Extract the [x, y] coordinate from the center of the cell holding the provided text.  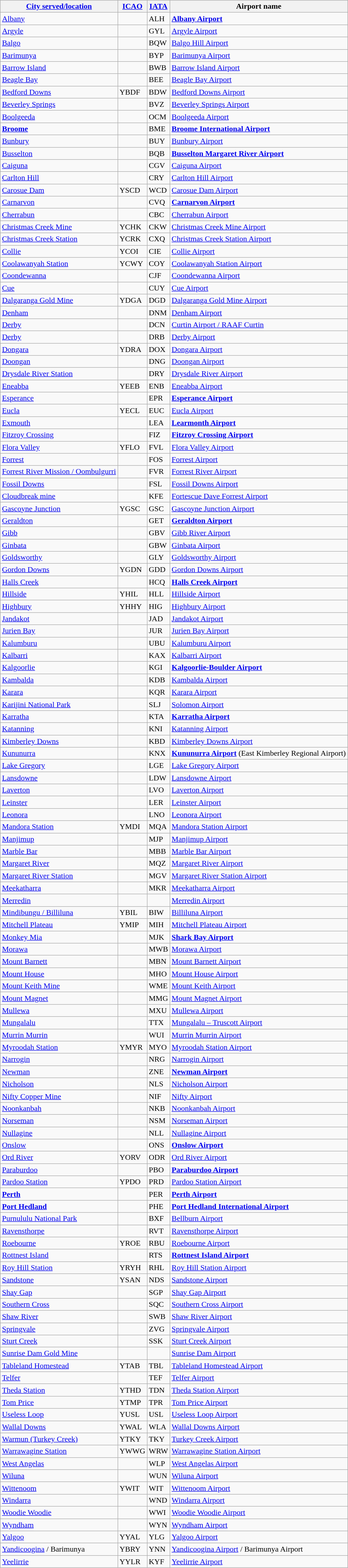
Coondewanna [59, 276]
BYP [159, 55]
Eneabba Airport [259, 386]
Carnarvon [59, 202]
MMG [159, 998]
West Angelas Airport [259, 1463]
City served/location [59, 6]
Shaw River Airport [259, 1316]
Fossil Downs [59, 484]
Mungalalu – Truscott Airport [259, 1023]
Beagle Bay Airport [259, 80]
Lake Gregory [59, 766]
Esperance Airport [259, 398]
BUY [159, 141]
PBO [159, 1170]
Carosue Dam [59, 190]
MXU [159, 1010]
ALH [159, 19]
Katanning [59, 729]
CJF [159, 276]
BVZ [159, 104]
RBU [159, 1243]
FVL [159, 447]
Mungalalu [59, 1023]
Morawa [59, 949]
Newman Airport [259, 1072]
Woodie Woodie [59, 1512]
Eucla Airport [259, 410]
Yeelirrie [59, 1562]
Kambalda [59, 680]
Kalbarri [59, 655]
Nullagine [59, 1133]
Rottnest Island Airport [259, 1255]
Fitzroy Crossing Airport [259, 435]
LDW [159, 778]
Warrawagine Station [59, 1451]
Onslow [59, 1145]
Fortescue Dave Forrest Airport [259, 496]
Paraburdoo Airport [259, 1170]
KBD [159, 741]
Dongara Airport [259, 349]
Wittenoom Airport [259, 1488]
FIZ [159, 435]
YTKY [132, 1439]
Gascoyne Junction [59, 508]
Busselton Margaret River Airport [259, 153]
Narrogin Airport [259, 1059]
Goldsworthy [59, 558]
Ord River Airport [259, 1158]
Mitchell Plateau [59, 925]
Pardoo Station [59, 1182]
Denham [59, 312]
Christmas Creek Station [59, 239]
Nifty Copper Mine [59, 1096]
KNI [159, 729]
Nullagine Airport [259, 1133]
Useless Loop [59, 1415]
Coolawanyah Station [59, 263]
Lansdowne [59, 778]
Kambalda Airport [259, 680]
Manjimup Airport [259, 839]
Paraburdoo [59, 1170]
Jandakot [59, 619]
BQW [159, 43]
Esperance [59, 398]
CIE [159, 251]
Jurien Bay Airport [259, 631]
Forrest Airport [259, 459]
Wyndham [59, 1525]
GYL [159, 31]
Caiguna [59, 166]
Eucla [59, 410]
Shay Gap [59, 1292]
Ravensthorpe [59, 1231]
Warmun (Turkey Creek) [59, 1439]
Bellburn Airport [259, 1219]
YWIT [132, 1488]
Ginbata [59, 545]
PRD [159, 1182]
Karratha [59, 716]
YYLR [132, 1562]
Myroodah Station [59, 1047]
YGDN [132, 570]
Sunrise Dam Gold Mine [59, 1353]
Boolgeeda [59, 116]
Carlton Hill Airport [259, 178]
Katanning Airport [259, 729]
GSC [159, 508]
Meekatharra [59, 888]
LGE [159, 766]
Perth [59, 1194]
YROE [132, 1243]
Gordon Downs [59, 570]
Noonkanbah [59, 1108]
Broome [59, 129]
Cherrabun Airport [259, 215]
CXQ [159, 239]
Flora Valley [59, 447]
Coondewanna Airport [259, 276]
YPDO [132, 1182]
Dongara [59, 349]
Denham Airport [259, 312]
SQC [159, 1304]
DRY [159, 374]
Dalgaranga Gold Mine [59, 300]
JUR [159, 631]
ODR [159, 1158]
CGV [159, 166]
Sunrise Dam Airport [259, 1353]
Leonora Airport [259, 815]
Marble Bar Airport [259, 851]
ZVG [159, 1329]
Kalumburu Airport [259, 643]
KNX [159, 753]
JAD [159, 619]
Geraldton [59, 521]
WUN [159, 1476]
MQA [159, 827]
Balgo [59, 43]
Yandicoogina / Barimunya [59, 1549]
PER [159, 1194]
Argyle Airport [259, 31]
Highbury Airport [259, 606]
YCWY [132, 263]
Leonora [59, 815]
Roy Hill Station Airport [259, 1268]
YORV [132, 1158]
Mount Barnett [59, 962]
Narrogin [59, 1059]
GBW [159, 545]
Carlton Hill [59, 178]
YECL [132, 410]
YBRY [132, 1549]
Billiluna Airport [259, 912]
CRY [159, 178]
YUSL [132, 1415]
Shaw River [59, 1316]
DNG [159, 362]
Geraldton Airport [259, 521]
KYF [159, 1562]
Forrest [59, 459]
Hillside Airport [259, 594]
Myroodah Station Airport [259, 1047]
GDD [159, 570]
Mount Keith Mine [59, 986]
BIW [159, 912]
Newman [59, 1072]
CKW [159, 227]
Ginbata Airport [259, 545]
Halls Creek Airport [259, 582]
West Angelas [59, 1463]
NKB [159, 1108]
USL [159, 1415]
Karratha Airport [259, 716]
SSK [159, 1341]
KTA [159, 716]
Springvale [59, 1329]
TKY [159, 1439]
Mount Barnett Airport [259, 962]
Bunbury Airport [259, 141]
Wittenoom [59, 1488]
YCOI [132, 251]
YWAL [132, 1427]
Cue [59, 288]
MJP [159, 839]
NLL [159, 1133]
Theda Station Airport [259, 1390]
Yeelirrie Airport [259, 1562]
Kalgoorlie-Boulder Airport [259, 668]
Curtin Airport / RAAF Curtin [259, 325]
NDS [159, 1280]
Bedford Downs [59, 92]
YDGA [132, 300]
Kimberley Downs Airport [259, 741]
Hillside [59, 594]
Kununurra Airport (East Kimberley Regional Airport) [259, 753]
Collie [59, 251]
GLY [159, 558]
Shark Bay Airport [259, 937]
Mullewa Airport [259, 1010]
Flora Valley Airport [259, 447]
MGV [159, 876]
ONS [159, 1145]
Merredin Airport [259, 900]
YHHY [132, 606]
Beverley Springs Airport [259, 104]
ICAO [132, 6]
Southern Cross Airport [259, 1304]
Telfer [59, 1378]
KQR [159, 692]
Margaret River [59, 863]
Warrawagine Station Airport [259, 1451]
NRG [159, 1059]
Balgo Hill Airport [259, 43]
TBL [159, 1366]
Roy Hill Station [59, 1268]
CVQ [159, 202]
WYN [159, 1525]
NLS [159, 1084]
MBB [159, 851]
Tom Price [59, 1402]
BQB [159, 153]
MYO [159, 1047]
WWI [159, 1512]
Mount Magnet [59, 998]
Turkey Creek Airport [259, 1439]
HCQ [159, 582]
WIT [159, 1488]
Yalgoo [59, 1537]
Beagle Bay [59, 80]
Mandora Station Airport [259, 827]
YRYH [132, 1268]
Karijini National Park [59, 704]
Karara Airport [259, 692]
Albany [59, 19]
Derby Airport [259, 337]
YMDI [132, 827]
Theda Station [59, 1390]
Wiluna [59, 1476]
Boolgeeda Airport [259, 116]
DOX [159, 349]
YHIL [132, 594]
Sturt Creek [59, 1341]
Bedford Downs Airport [259, 92]
Airport name [259, 6]
Albany Airport [259, 19]
Tom Price Airport [259, 1402]
Mount House Airport [259, 974]
EPR [159, 398]
Barimunya Airport [259, 55]
IATA [159, 6]
Margaret River Station [59, 876]
YLG [159, 1537]
Norseman Airport [259, 1121]
Murrin Murrin [59, 1035]
Caiguna Airport [259, 166]
LER [159, 802]
Laverton Airport [259, 790]
Roebourne Airport [259, 1243]
MKR [159, 888]
Meekatharra Airport [259, 888]
YTMP [132, 1402]
Halls Creek [59, 582]
YTAB [132, 1366]
YFLO [132, 447]
Barrow Island [59, 68]
YGSC [132, 508]
YBIL [132, 912]
MHO [159, 974]
YTHD [132, 1390]
Exmouth [59, 423]
BEE [159, 80]
Wiluna Airport [259, 1476]
Mandora Station [59, 827]
Busselton [59, 153]
Windarra [59, 1500]
WLP [159, 1463]
Coolawanyah Station Airport [259, 263]
GBV [159, 533]
Christmas Creek Station Airport [259, 239]
WND [159, 1500]
Cherrabun [59, 215]
RVT [159, 1231]
SWB [159, 1316]
NIF [159, 1096]
ZNE [159, 1072]
LNO [159, 815]
MIH [159, 925]
Tableland Homestead [59, 1366]
BXF [159, 1219]
TEF [159, 1378]
Cloudbreak mine [59, 496]
Nifty Airport [259, 1096]
Tableland Homestead Airport [259, 1366]
Onslow Airport [259, 1145]
KFE [159, 496]
Morawa Airport [259, 949]
Gascoyne Junction Airport [259, 508]
PHE [159, 1206]
Gibb [59, 533]
WUI [159, 1035]
Mitchell Plateau Airport [259, 925]
Kalumburu [59, 643]
DGD [159, 300]
Manjimup [59, 839]
DNM [159, 312]
Sandstone [59, 1280]
KDB [159, 680]
Ravensthorpe Airport [259, 1231]
TPR [159, 1402]
WCD [159, 190]
Norseman [59, 1121]
MQZ [159, 863]
Merredin [59, 900]
SGP [159, 1292]
Carnarvon Airport [259, 202]
COY [159, 263]
RTS [159, 1255]
Fossil Downs Airport [259, 484]
Shay Gap Airport [259, 1292]
Noonkanbah Airport [259, 1108]
YMYR [132, 1047]
Pardoo Station Airport [259, 1182]
Carosue Dam Airport [259, 190]
TDN [159, 1390]
Mount Keith Airport [259, 986]
MJK [159, 937]
WLA [159, 1427]
YCHK [132, 227]
Wyndham Airport [259, 1525]
Wallal Downs Airport [259, 1427]
Doongan [59, 362]
BWB [159, 68]
Lansdowne Airport [259, 778]
Southern Cross [59, 1304]
Drysdale River Airport [259, 374]
YWWG [132, 1451]
Eneabba [59, 386]
KAX [159, 655]
WME [159, 986]
Kalbarri Airport [259, 655]
TTX [159, 1023]
Jurien Bay [59, 631]
UBU [159, 643]
Mullewa [59, 1010]
Leinster Airport [259, 802]
Mindibungu / Billiluna [59, 912]
Jandakot Airport [259, 619]
Port Hedland International Airport [259, 1206]
CUY [159, 288]
Doongan Airport [259, 362]
KGI [159, 668]
OCM [159, 116]
Margaret River Airport [259, 863]
Wallal Downs [59, 1427]
Kununurra [59, 753]
Margaret River Station Airport [259, 876]
Sturt Creek Airport [259, 1341]
Solomon Airport [259, 704]
YYAL [132, 1537]
Goldsworthy Airport [259, 558]
Telfer Airport [259, 1378]
NSM [159, 1121]
Marble Bar [59, 851]
DRB [159, 337]
Lake Gregory Airport [259, 766]
Port Hedland [59, 1206]
YEEB [132, 386]
MBN [159, 962]
Roebourne [59, 1243]
BME [159, 129]
CBC [159, 215]
Gibb River Airport [259, 533]
Forrest River Mission / Oombulgurri [59, 472]
YBDF [132, 92]
Yalgoo Airport [259, 1537]
Mount Magnet Airport [259, 998]
YNN [159, 1549]
Nicholson [59, 1084]
FSL [159, 484]
BDW [159, 92]
SLJ [159, 704]
Cue Airport [259, 288]
Dalgaranga Gold Mine Airport [259, 300]
LVO [159, 790]
Argyle [59, 31]
Highbury [59, 606]
WRW [159, 1451]
Windarra Airport [259, 1500]
Christmas Creek Mine Airport [259, 227]
Broome International Airport [259, 129]
Barrow Island Airport [259, 68]
HIG [159, 606]
RHL [159, 1268]
Monkey Mia [59, 937]
YDRA [132, 349]
Forrest River Airport [259, 472]
EUC [159, 410]
Murrin Murrin Airport [259, 1035]
Kalgoorlie [59, 668]
Useless Loop Airport [259, 1415]
YSCD [132, 190]
HLL [159, 594]
FVR [159, 472]
Laverton [59, 790]
Beverley Springs [59, 104]
Gordon Downs Airport [259, 570]
LEA [159, 423]
Rottnest Island [59, 1255]
DCN [159, 325]
Drysdale River Station [59, 374]
YCRK [132, 239]
Karara [59, 692]
Sandstone Airport [259, 1280]
Purnululu National Park [59, 1219]
Ord River [59, 1158]
Bunbury [59, 141]
Collie Airport [259, 251]
Springvale Airport [259, 1329]
Christmas Creek Mine [59, 227]
Woodie Woodie Airport [259, 1512]
Barimunya [59, 55]
YMIP [132, 925]
FOS [159, 459]
GET [159, 521]
YSAN [132, 1280]
Mount House [59, 974]
MWB [159, 949]
ENB [159, 386]
Nicholson Airport [259, 1084]
Learmonth Airport [259, 423]
Perth Airport [259, 1194]
Fitzroy Crossing [59, 435]
Kimberley Downs [59, 741]
Yandicoogina Airport / Barimunya Airport [259, 1549]
Leinster [59, 802]
